Locate the cell with the specified text and output its [X, Y] center coordinate. 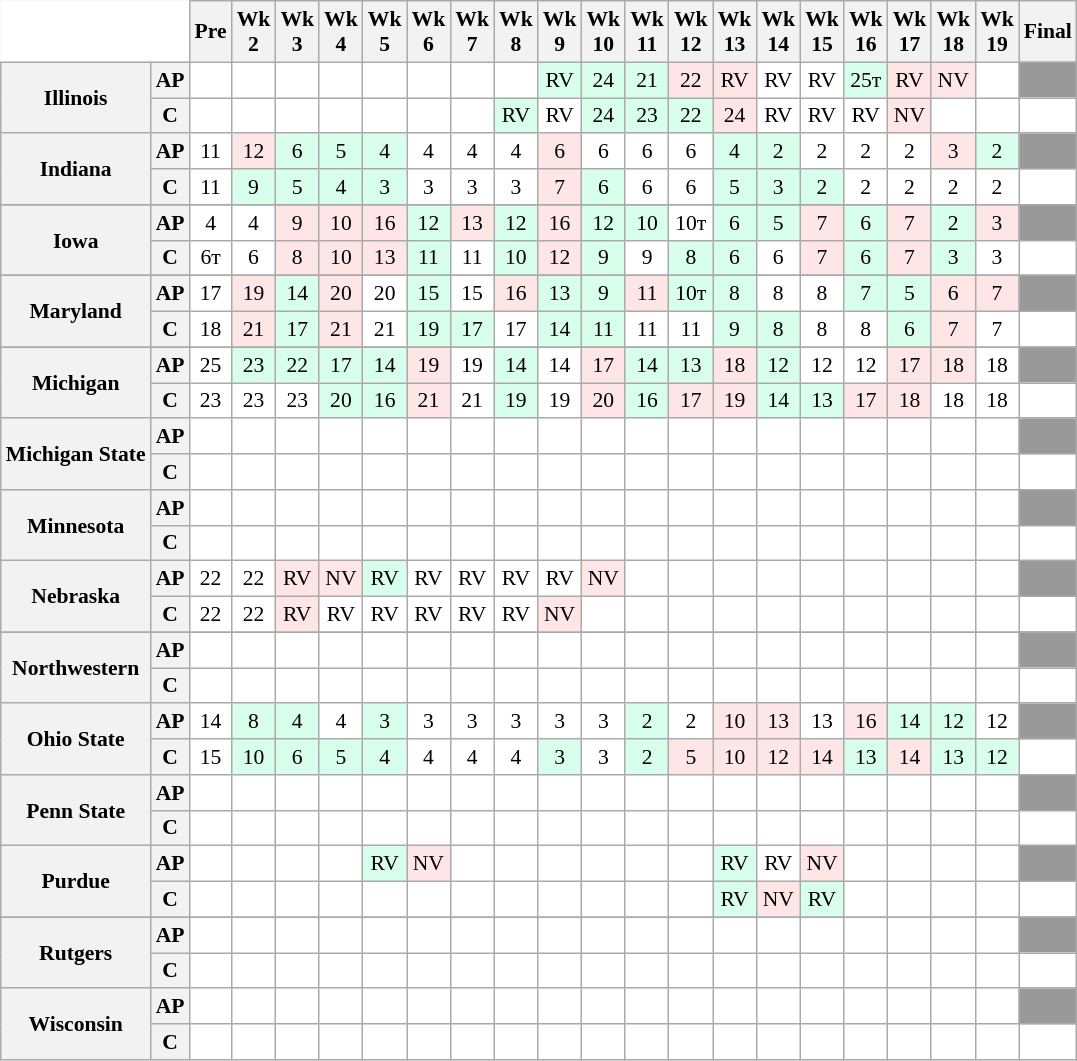
Wk6 [429, 32]
Rutgers [76, 952]
Wk4 [341, 32]
Northwestern [76, 668]
Wk7 [472, 32]
Wk5 [385, 32]
Wk13 [735, 32]
Wk19 [997, 32]
Pre [210, 32]
Illinois [76, 98]
Iowa [76, 240]
Wk14 [778, 32]
Penn State [76, 810]
Wk15 [822, 32]
Wk12 [691, 32]
6т [210, 258]
Nebraska [76, 596]
Final [1048, 32]
25 [210, 365]
Wisconsin [76, 1024]
Wk2 [254, 32]
Michigan State [76, 454]
Wk3 [297, 32]
Purdue [76, 882]
Indiana [76, 170]
Ohio State [76, 740]
Wk9 [560, 32]
Wk8 [516, 32]
Wk16 [866, 32]
Wk11 [647, 32]
Maryland [76, 312]
25т [866, 80]
Wk17 [910, 32]
Wk18 [953, 32]
Michigan [76, 382]
Minnesota [76, 526]
Wk10 [603, 32]
